Determine the [X, Y] coordinate at the center of the cell enclosing the given text.  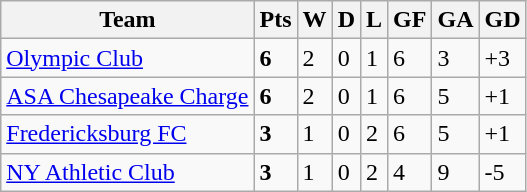
D [346, 20]
L [374, 20]
W [314, 20]
4 [410, 172]
NY Athletic Club [128, 172]
-5 [502, 172]
Fredericksburg FC [128, 134]
Team [128, 20]
ASA Chesapeake Charge [128, 96]
GA [456, 20]
GF [410, 20]
Pts [276, 20]
+3 [502, 58]
GD [502, 20]
Olympic Club [128, 58]
9 [456, 172]
